Return the [X, Y] coordinate for the center point of the cell that contains the specified text.  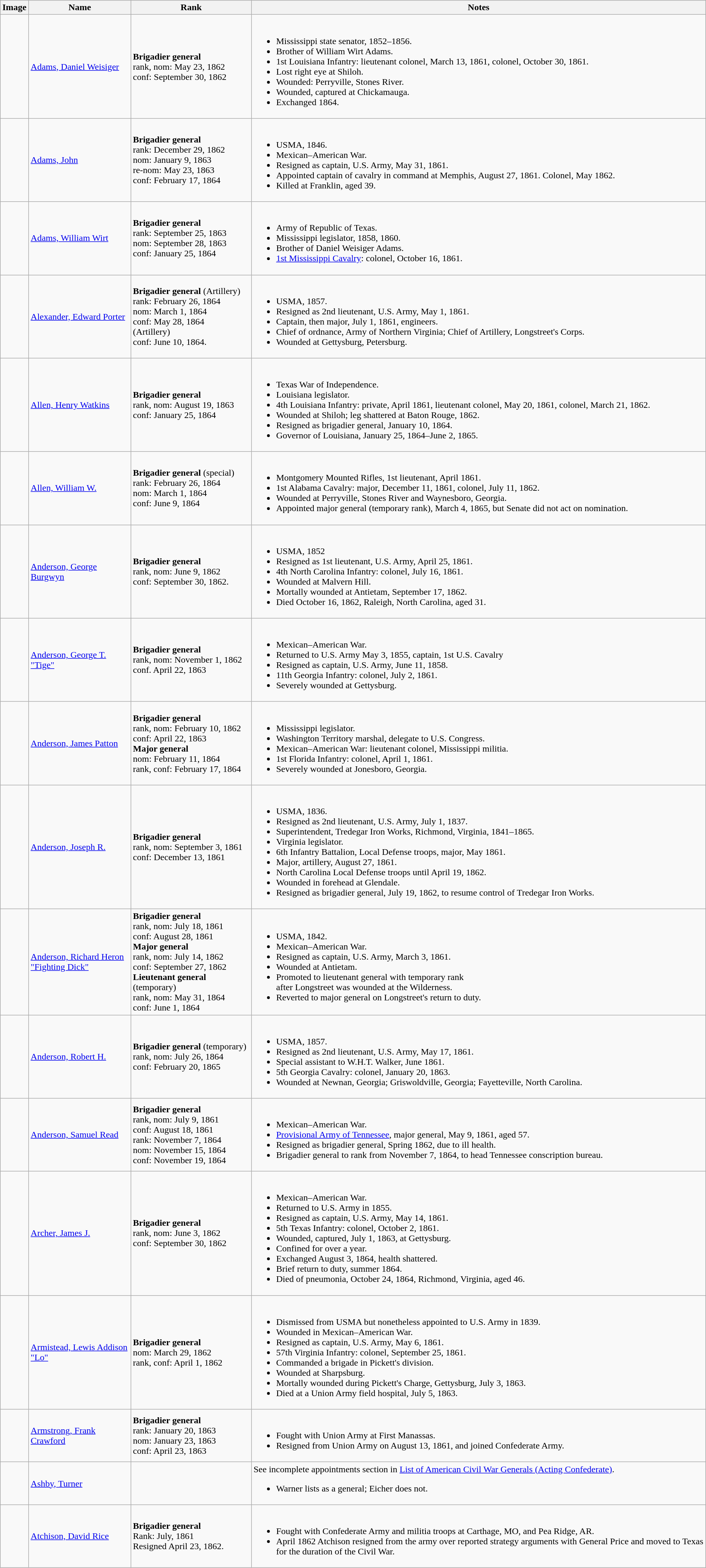
Ashby, Turner [80, 1484]
Brigadier generalrank: January 20, 1863nom: January 23, 1863conf: April 23, 1863 [191, 1436]
Anderson, George Burgwyn [80, 571]
Anderson, George T. "Tige" [80, 660]
Notes [479, 8]
Atchison, David Rice [80, 1536]
Armstrong, Frank Crawford [80, 1436]
Image [14, 8]
Brigadier generalrank, nom: July 9, 1861conf: August 18, 1861rank: November 7, 1864nom: November 15, 1864conf: November 19, 1864 [191, 1135]
Brigadier general (temporary)rank, nom: July 26, 1864conf: February 20, 1865 [191, 1056]
Brigadier general (Artillery)rank: February 26, 1864nom: March 1, 1864conf: May 28, 1864(Artillery)conf: June 10, 1864. [191, 317]
Fought with Union Army at First Manassas.Resigned from Union Army on August 13, 1861, and joined Confederate Army. [479, 1436]
Brigadier generalrank, nom: June 9, 1862conf: September 30, 1862. [191, 571]
Brigadier generalrank, nom: February 10, 1862conf: April 22, 1863Major generalnom: February 11, 1864rank, conf: February 17, 1864 [191, 743]
Adams, Daniel Weisiger [80, 66]
Armistead, Lewis Addison "Lo" [80, 1352]
Alexander, Edward Porter [80, 317]
Brigadier generalrank, nom: August 19, 1863conf: January 25, 1864 [191, 405]
Rank [191, 8]
Anderson, James Patton [80, 743]
Allen, Henry Watkins [80, 405]
Anderson, Samuel Read [80, 1135]
See incomplete appointments section in List of American Civil War Generals (Acting Confederate).Warner lists as a general; Eicher does not. [479, 1484]
Brigadier generalrank, nom: June 3, 1862conf: September 30, 1862 [191, 1233]
Brigadier generalnom: March 29, 1862rank, conf: April 1, 1862 [191, 1352]
Brigadier generalrank: September 25, 1863nom: September 28, 1863conf: January 25, 1864 [191, 238]
Allen, William W. [80, 488]
Brigadier generalrank: December 29, 1862nom: January 9, 1863re-nom: May 23, 1863conf: February 17, 1864 [191, 160]
Anderson, Richard Heron"Fighting Dick" [80, 962]
Anderson, Robert H. [80, 1056]
Brigadier generalrank, nom: May 23, 1862conf: September 30, 1862 [191, 66]
Archer, James J. [80, 1233]
Name [80, 8]
Brigadier general (special)rank: February 26, 1864nom: March 1, 1864conf: June 9, 1864 [191, 488]
Brigadier generalrank, nom: November 1, 1862conf. April 22, 1863 [191, 660]
Brigadier generalrank, nom: September 3, 1861conf: December 13, 1861 [191, 847]
Army of Republic of Texas.Mississippi legislator, 1858, 1860.Brother of Daniel Weisiger Adams.1st Mississippi Cavalry: colonel, October 16, 1861. [479, 238]
Brigadier generalRank: July, 1861 Resigned April 23, 1862. [191, 1536]
Anderson, Joseph R. [80, 847]
Adams, John [80, 160]
Adams, William Wirt [80, 238]
